Determine the [X, Y] coordinate at the center of the cell enclosing the given text.  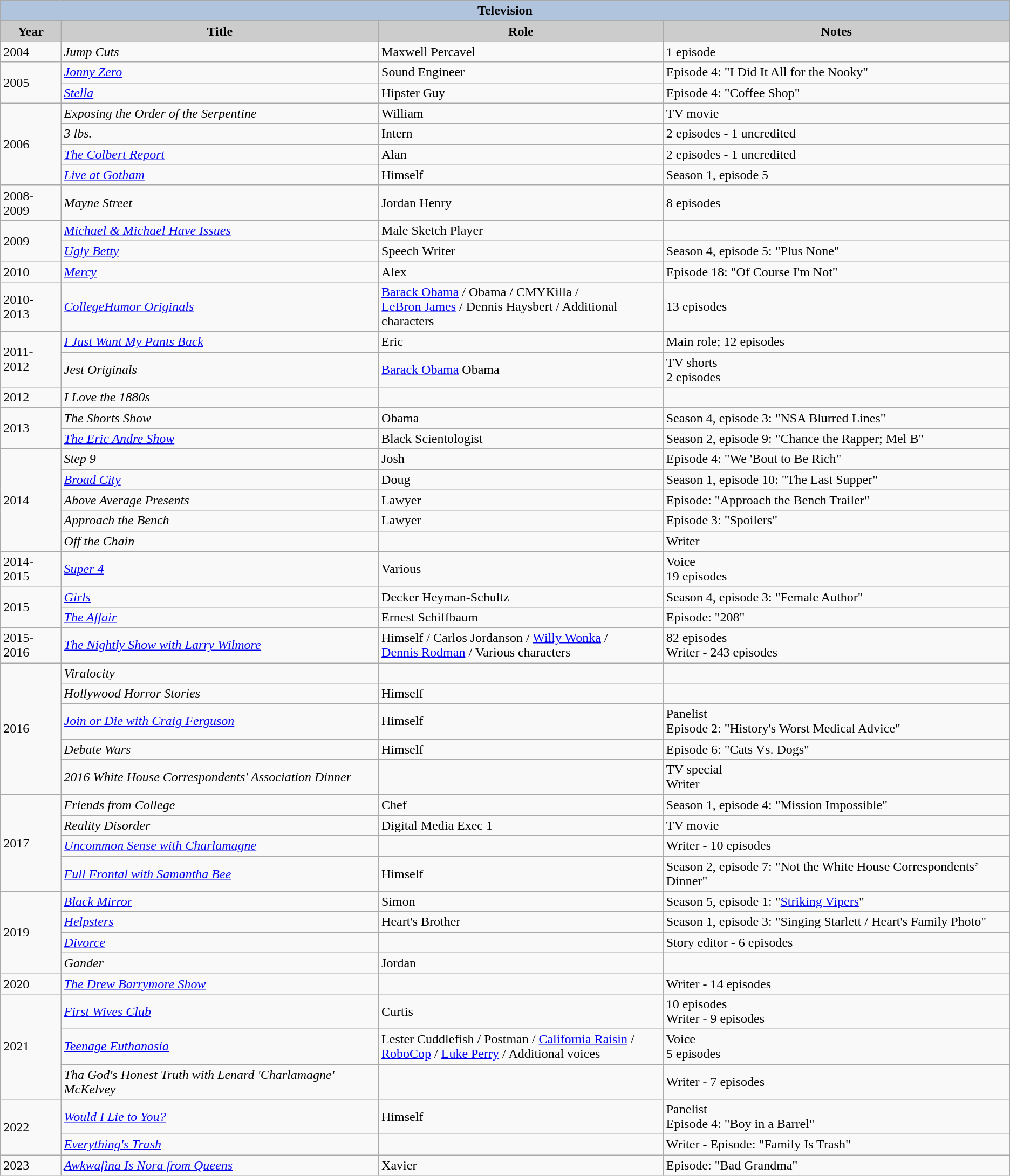
Jump Cuts [220, 52]
Intern [521, 134]
Josh [521, 459]
Panelist Episode 4: "Boy in a Barrel" [836, 1117]
2014-2015 [31, 569]
Sound Engineer [521, 72]
2010-2013 [31, 307]
The Nightly Show with Larry Wilmore [220, 645]
The Shorts Show [220, 418]
10 episodes Writer - 9 episodes [836, 1011]
Episode: "208" [836, 617]
Lester Cuddlefish / Postman / California Raisin / RoboCop / Luke Perry / Additional voices [521, 1047]
Michael & Michael Have Issues [220, 230]
2013 [31, 428]
Super 4 [220, 569]
Episode 4: "I Did It All for the Nooky" [836, 72]
Maxwell Percavel [521, 52]
Barack Obama Obama [521, 370]
2020 [31, 983]
Writer - 10 episodes [836, 846]
Story editor - 6 episodes [836, 942]
Xavier [521, 1165]
I Love the 1880s [220, 398]
Hollywood Horror Stories [220, 694]
William [521, 113]
Debate Wars [220, 749]
Season 1, episode 10: "The Last Supper" [836, 480]
Step 9 [220, 459]
Television [505, 11]
2021 [31, 1047]
2005 [31, 83]
82 episodes Writer - 243 episodes [836, 645]
Himself / Carlos Jordanson / Willy Wonka / Dennis Rodman / Various characters [521, 645]
Viralocity [220, 673]
Digital Media Exec 1 [521, 825]
Jordan Henry [521, 203]
Simon [521, 901]
Jonny Zero [220, 72]
Episode: "Approach the Bench Trailer" [836, 500]
3 lbs. [220, 134]
Curtis [521, 1011]
Season 4, episode 5: "Plus None" [836, 251]
The Colbert Report [220, 154]
Uncommon Sense with Charlamagne [220, 846]
1 episode [836, 52]
Episode 18: "Of Course I'm Not" [836, 271]
Approach the Bench [220, 521]
Mercy [220, 271]
Writer - 14 episodes [836, 983]
Episode 4: "We 'Bout to Be Rich" [836, 459]
Reality Disorder [220, 825]
2015 [31, 607]
13 episodes [836, 307]
Season 4, episode 3: "NSA Blurred Lines" [836, 418]
Helpsters [220, 922]
Heart's Brother [521, 922]
Episode 6: "Cats Vs. Dogs" [836, 749]
2006 [31, 144]
2017 [31, 843]
Chef [521, 805]
Join or Die with Craig Ferguson [220, 722]
Episode 3: "Spoilers" [836, 521]
Season 5, episode 1: "Striking Vipers" [836, 901]
Season 4, episode 3: "Female Author" [836, 597]
TV shorts 2 episodes [836, 370]
The Affair [220, 617]
2019 [31, 932]
Writer - 7 episodes [836, 1081]
Writer - Episode: "Family Is Trash" [836, 1145]
Various [521, 569]
Voice 19 episodes [836, 569]
Stella [220, 93]
Barack Obama / Obama / CMYKilla / LeBron James / Dennis Haysbert / Additional characters [521, 307]
Episode 4: "Coffee Shop" [836, 93]
Ugly Betty [220, 251]
Season 2, episode 7: "Not the White House Correspondents’ Dinner" [836, 874]
2016 White House Correspondents' Association Dinner [220, 777]
2012 [31, 398]
I Just Want My Pants Back [220, 342]
2008-2009 [31, 203]
Gander [220, 963]
Live at Gotham [220, 175]
Speech Writer [521, 251]
Doug [521, 480]
Tha God's Honest Truth with Lenard 'Charlamagne' McKelvey [220, 1081]
Awkwafina Is Nora from Queens [220, 1165]
Notes [836, 31]
Voice 5 episodes [836, 1047]
2009 [31, 241]
Exposing the Order of the Serpentine [220, 113]
Black Scientologist [521, 439]
Episode: "Bad Grandma" [836, 1165]
2023 [31, 1165]
Friends from College [220, 805]
Would I Lie to You? [220, 1117]
Mayne Street [220, 203]
Eric [521, 342]
Male Sketch Player [521, 230]
Panelist Episode 2: "History's Worst Medical Advice" [836, 722]
Season 2, episode 9: "Chance the Rapper; Mel B" [836, 439]
Alex [521, 271]
The Eric Andre Show [220, 439]
2022 [31, 1127]
Writer [836, 541]
Alan [521, 154]
Jest Originals [220, 370]
Jordan [521, 963]
Broad City [220, 480]
Teenage Euthanasia [220, 1047]
Season 1, episode 4: "Mission Impossible" [836, 805]
Divorce [220, 942]
Hipster Guy [521, 93]
CollegeHumor Originals [220, 307]
TV special Writer [836, 777]
2010 [31, 271]
Role [521, 31]
Season 1, episode 3: "Singing Starlett / Heart's Family Photo" [836, 922]
Off the Chain [220, 541]
Black Mirror [220, 901]
Year [31, 31]
2016 [31, 728]
Ernest Schiffbaum [521, 617]
Obama [521, 418]
2011-2012 [31, 359]
8 episodes [836, 203]
Above Average Presents [220, 500]
First Wives Club [220, 1011]
2015-2016 [31, 645]
Main role; 12 episodes [836, 342]
Season 1, episode 5 [836, 175]
Decker Heyman-Schultz [521, 597]
2014 [31, 500]
Title [220, 31]
Full Frontal with Samantha Bee [220, 874]
Girls [220, 597]
2004 [31, 52]
Everything's Trash [220, 1145]
The Drew Barrymore Show [220, 983]
